Scan for the cell matching the given text and deliver its (X, Y) coordinate at center. 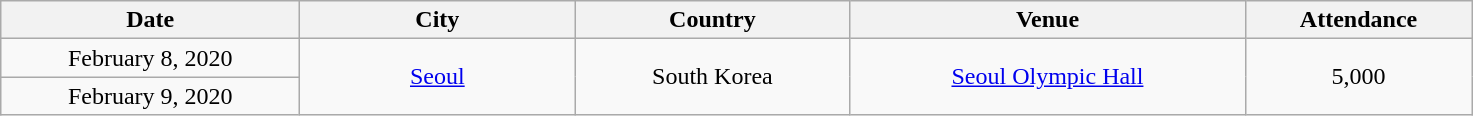
Venue (1048, 20)
South Korea (712, 77)
Date (150, 20)
February 9, 2020 (150, 96)
February 8, 2020 (150, 58)
Attendance (1358, 20)
Seoul (438, 77)
5,000 (1358, 77)
Country (712, 20)
Seoul Olympic Hall (1048, 77)
City (438, 20)
